Search for the cell housing the specified text and yield its [x, y] center coordinate. 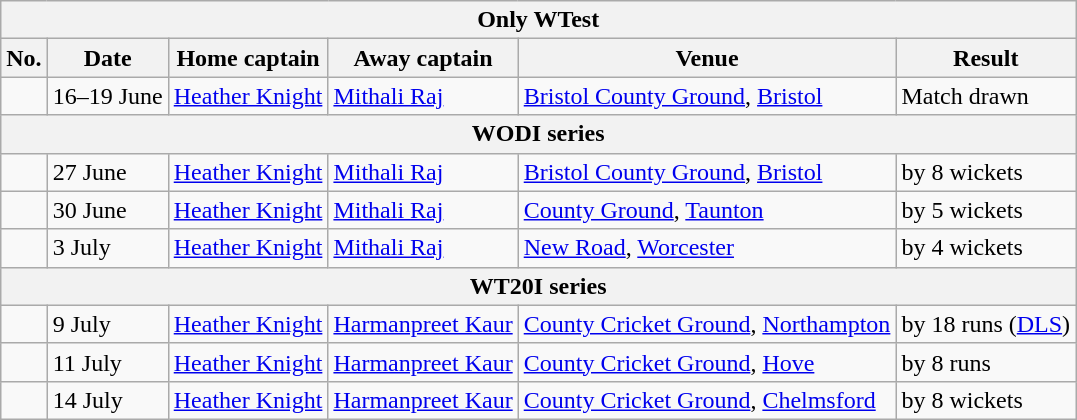
Home captain [248, 58]
County Ground, Taunton [707, 210]
14 July [108, 400]
Venue [707, 58]
by 4 wickets [986, 248]
3 July [108, 248]
Date [108, 58]
16–19 June [108, 96]
by 18 runs (DLS) [986, 324]
Away captain [423, 58]
9 July [108, 324]
30 June [108, 210]
County Cricket Ground, Chelmsford [707, 400]
New Road, Worcester [707, 248]
Result [986, 58]
No. [24, 58]
Only WTest [538, 20]
27 June [108, 172]
by 8 runs [986, 362]
Match drawn [986, 96]
County Cricket Ground, Northampton [707, 324]
WODI series [538, 134]
11 July [108, 362]
WT20I series [538, 286]
County Cricket Ground, Hove [707, 362]
by 5 wickets [986, 210]
